Identify which cell holds the provided text, then report its [X, Y] central coordinate. 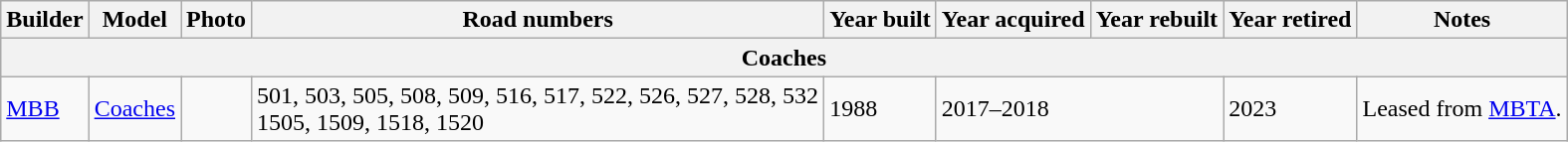
1988 [880, 109]
Leased from MBTA. [1461, 109]
Year built [880, 20]
MBB [45, 109]
Year retired [1290, 20]
Road numbers [538, 20]
2023 [1290, 109]
Year rebuilt [1157, 20]
Notes [1461, 20]
Year acquired [1013, 20]
501, 503, 505, 508, 509, 516, 517, 522, 526, 527, 528, 532 1505, 1509, 1518, 1520 [538, 109]
Photo [217, 20]
Model [134, 20]
2017–2018 [1079, 109]
Builder [45, 20]
